Scan for the cell matching the given text and deliver its (X, Y) coordinate at center. 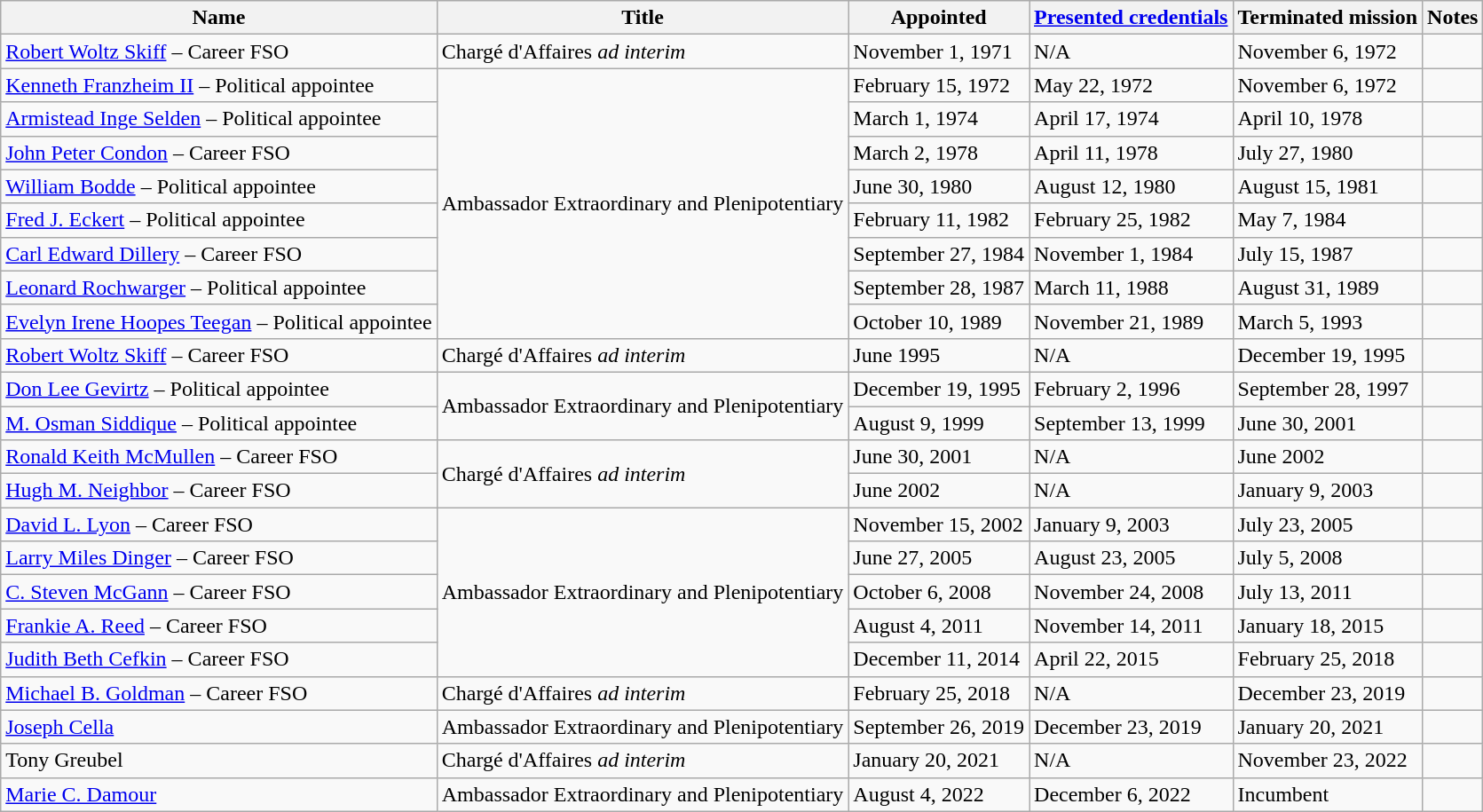
April 11, 1978 (1131, 153)
Ronald Keith McMullen – Career FSO (218, 457)
November 23, 2022 (1328, 761)
December 11, 2014 (939, 659)
June 27, 2005 (939, 558)
March 2, 1978 (939, 153)
Notes (1453, 18)
David L. Lyon – Career FSO (218, 524)
August 9, 1999 (939, 423)
April 22, 2015 (1131, 659)
September 28, 1987 (939, 288)
Terminated mission (1328, 18)
John Peter Condon – Career FSO (218, 153)
Evelyn Irene Hoopes Teegan – Political appointee (218, 321)
October 10, 1989 (939, 321)
August 15, 1981 (1328, 186)
Presented credentials (1131, 18)
Title (643, 18)
Name (218, 18)
January 18, 2015 (1328, 626)
Appointed (939, 18)
August 31, 1989 (1328, 288)
August 23, 2005 (1131, 558)
M. Osman Siddique – Political appointee (218, 423)
September 13, 1999 (1131, 423)
Armistead Inge Selden – Political appointee (218, 119)
August 4, 2022 (939, 794)
November 21, 1989 (1131, 321)
Incumbent (1328, 794)
Judith Beth Cefkin – Career FSO (218, 659)
June 30, 1980 (939, 186)
November 14, 2011 (1131, 626)
Frankie A. Reed – Career FSO (218, 626)
November 24, 2008 (1131, 592)
February 11, 1982 (939, 220)
July 27, 1980 (1328, 153)
May 22, 1972 (1131, 85)
August 12, 1980 (1131, 186)
February 2, 1996 (1131, 389)
Kenneth Franzheim II – Political appointee (218, 85)
March 11, 1988 (1131, 288)
Fred J. Eckert – Political appointee (218, 220)
July 5, 2008 (1328, 558)
February 15, 1972 (939, 85)
September 28, 1997 (1328, 389)
February 25, 1982 (1131, 220)
September 26, 2019 (939, 727)
July 13, 2011 (1328, 592)
March 5, 1993 (1328, 321)
Joseph Cella (218, 727)
December 6, 2022 (1131, 794)
William Bodde – Political appointee (218, 186)
November 1, 1971 (939, 51)
November 1, 1984 (1131, 254)
October 6, 2008 (939, 592)
Michael B. Goldman – Career FSO (218, 693)
Larry Miles Dinger – Career FSO (218, 558)
Don Lee Gevirtz – Political appointee (218, 389)
Tony Greubel (218, 761)
Hugh M. Neighbor – Career FSO (218, 491)
November 15, 2002 (939, 524)
June 1995 (939, 355)
August 4, 2011 (939, 626)
March 1, 1974 (939, 119)
Marie C. Damour (218, 794)
July 15, 1987 (1328, 254)
April 10, 1978 (1328, 119)
May 7, 1984 (1328, 220)
April 17, 1974 (1131, 119)
Carl Edward Dillery – Career FSO (218, 254)
C. Steven McGann – Career FSO (218, 592)
Leonard Rochwarger – Political appointee (218, 288)
September 27, 1984 (939, 254)
July 23, 2005 (1328, 524)
